From the cell containing the given text, extract its center point as (X, Y) coordinate. 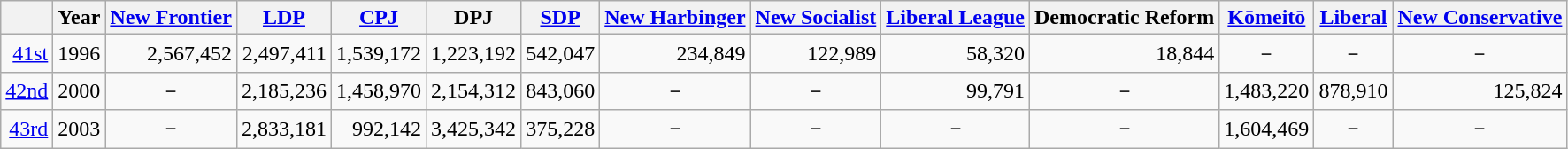
125,824 (1480, 90)
2,833,181 (283, 129)
New Frontier (172, 18)
122,989 (816, 53)
58,320 (956, 53)
CPJ (379, 18)
New Socialist (816, 18)
1,483,220 (1267, 90)
New Conservative (1480, 18)
99,791 (956, 90)
41st (27, 53)
DPJ (474, 18)
3,425,342 (474, 129)
2,154,312 (474, 90)
878,910 (1354, 90)
1,604,469 (1267, 129)
992,142 (379, 129)
2,497,411 (283, 53)
43rd (27, 129)
1,539,172 (379, 53)
Democratic Reform (1125, 18)
2003 (80, 129)
1,458,970 (379, 90)
Liberal League (956, 18)
New Harbinger (675, 18)
843,060 (561, 90)
Year (80, 18)
18,844 (1125, 53)
2,567,452 (172, 53)
1,223,192 (474, 53)
2000 (80, 90)
2,185,236 (283, 90)
375,228 (561, 129)
Kōmeitō (1267, 18)
LDP (283, 18)
1996 (80, 53)
234,849 (675, 53)
42nd (27, 90)
542,047 (561, 53)
SDP (561, 18)
Liberal (1354, 18)
